Output the [X, Y] coordinate of the center of the cell containing the given text.  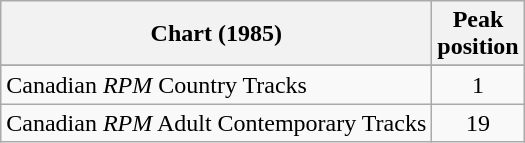
Chart (1985) [216, 34]
Canadian RPM Country Tracks [216, 85]
Canadian RPM Adult Contemporary Tracks [216, 123]
19 [478, 123]
1 [478, 85]
Peakposition [478, 34]
